Detect which cell encompasses the target text, then output its [x, y] center coordinate. 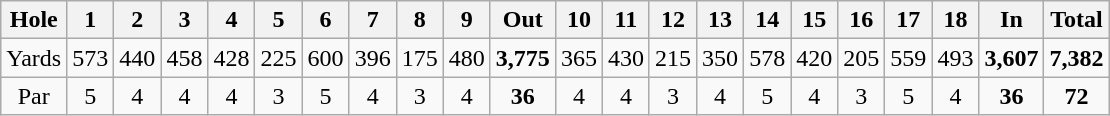
3,775 [522, 58]
573 [90, 58]
2 [138, 20]
480 [466, 58]
15 [814, 20]
559 [908, 58]
14 [768, 20]
3,607 [1012, 58]
430 [626, 58]
72 [1076, 96]
420 [814, 58]
350 [720, 58]
215 [672, 58]
9 [466, 20]
7,382 [1076, 58]
In [1012, 20]
8 [420, 20]
6 [326, 20]
600 [326, 58]
365 [578, 58]
11 [626, 20]
428 [232, 58]
7 [372, 20]
Hole [34, 20]
225 [278, 58]
Total [1076, 20]
12 [672, 20]
440 [138, 58]
493 [956, 58]
17 [908, 20]
Par [34, 96]
10 [578, 20]
13 [720, 20]
Yards [34, 58]
16 [862, 20]
396 [372, 58]
458 [184, 58]
Out [522, 20]
205 [862, 58]
18 [956, 20]
1 [90, 20]
175 [420, 58]
578 [768, 58]
